Capture the cell that displays the provided text and extract its (x, y) central coordinate. 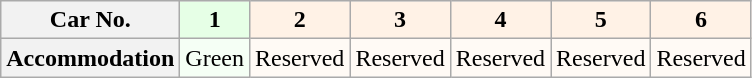
4 (500, 20)
2 (299, 20)
6 (701, 20)
Green (215, 58)
5 (601, 20)
1 (215, 20)
3 (400, 20)
Car No. (90, 20)
Accommodation (90, 58)
